Find where the given text appears and provide that cell's center as (X, Y) coordinate. 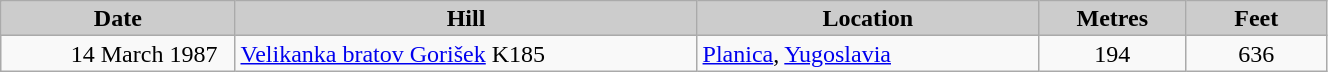
Planica, Yugoslavia (868, 54)
Feet (1256, 18)
636 (1256, 54)
Location (868, 18)
Date (118, 18)
194 (1112, 54)
Metres (1112, 18)
14 March 1987 (118, 54)
Velikanka bratov Gorišek K185 (466, 54)
Hill (466, 18)
